For the text-containing cell, return its midpoint in [X, Y] coordinate format. 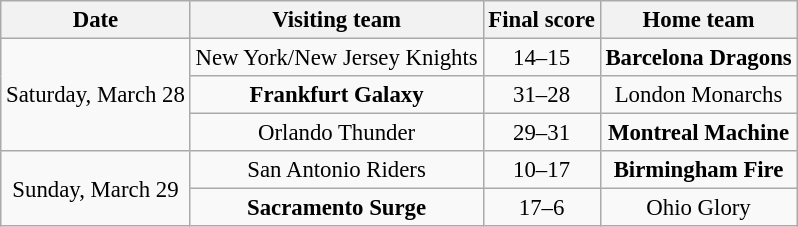
London Monarchs [698, 95]
14–15 [542, 58]
29–31 [542, 133]
17–6 [542, 208]
Birmingham Fire [698, 170]
Home team [698, 20]
10–17 [542, 170]
Final score [542, 20]
Sunday, March 29 [96, 188]
Sacramento Surge [336, 208]
Montreal Machine [698, 133]
31–28 [542, 95]
Orlando Thunder [336, 133]
Date [96, 20]
Visiting team [336, 20]
Barcelona Dragons [698, 58]
Frankfurt Galaxy [336, 95]
Saturday, March 28 [96, 96]
Ohio Glory [698, 208]
San Antonio Riders [336, 170]
New York/New Jersey Knights [336, 58]
